From the cell containing the given text, extract its center point as (x, y) coordinate. 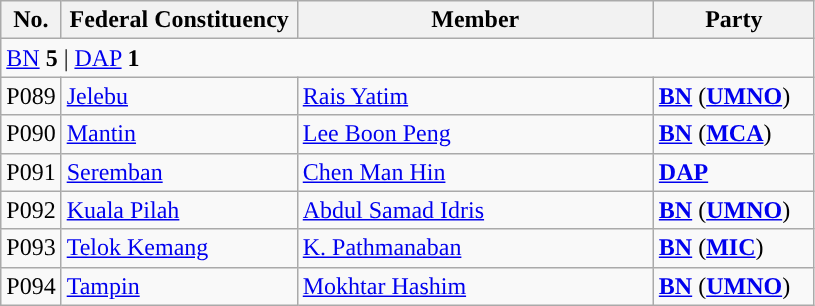
P092 (31, 210)
Party (734, 20)
Tampin (179, 286)
No. (31, 20)
Seremban (179, 172)
Federal Constituency (179, 20)
P093 (31, 248)
BN (MIC) (734, 248)
BN 5 | DAP 1 (408, 58)
P091 (31, 172)
K. Pathmanaban (475, 248)
Kuala Pilah (179, 210)
Telok Kemang (179, 248)
P089 (31, 96)
Rais Yatim (475, 96)
P094 (31, 286)
BN (MCA) (734, 134)
Mantin (179, 134)
Abdul Samad Idris (475, 210)
Chen Man Hin (475, 172)
Member (475, 20)
Lee Boon Peng (475, 134)
P090 (31, 134)
Jelebu (179, 96)
DAP (734, 172)
Mokhtar Hashim (475, 286)
